Return the [X, Y] coordinate for the center point of the cell that contains the specified text.  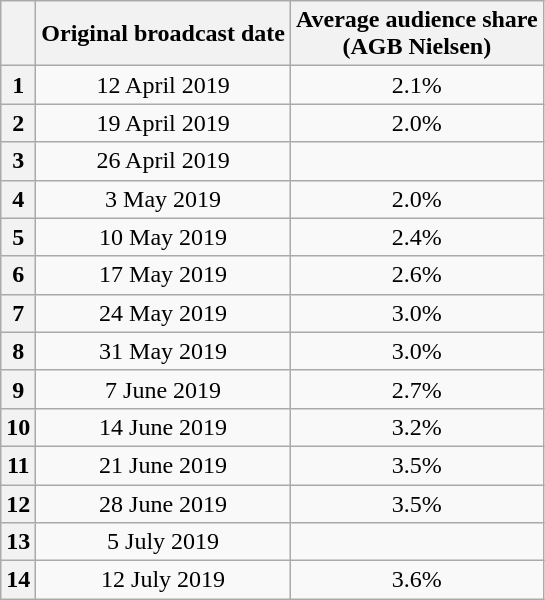
21 June 2019 [164, 465]
12 [18, 503]
Original broadcast date [164, 34]
19 April 2019 [164, 123]
13 [18, 542]
14 [18, 580]
2.1% [416, 85]
2.7% [416, 389]
3 May 2019 [164, 199]
2.4% [416, 237]
5 July 2019 [164, 542]
10 May 2019 [164, 237]
3.2% [416, 427]
11 [18, 465]
6 [18, 275]
4 [18, 199]
10 [18, 427]
31 May 2019 [164, 351]
5 [18, 237]
24 May 2019 [164, 313]
2 [18, 123]
3 [18, 161]
9 [18, 389]
Average audience share(AGB Nielsen) [416, 34]
17 May 2019 [164, 275]
7 [18, 313]
7 June 2019 [164, 389]
3.6% [416, 580]
8 [18, 351]
12 April 2019 [164, 85]
2.6% [416, 275]
1 [18, 85]
12 July 2019 [164, 580]
26 April 2019 [164, 161]
28 June 2019 [164, 503]
14 June 2019 [164, 427]
